Detect which cell encompasses the target text, then output its (X, Y) center coordinate. 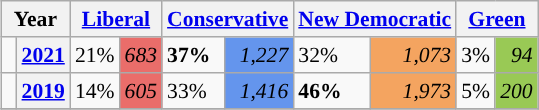
2019 (44, 91)
Year (36, 19)
21% (95, 55)
14% (95, 91)
1,227 (258, 55)
33% (193, 91)
605 (142, 91)
32% (332, 55)
94 (516, 55)
New Democratic (374, 19)
3% (476, 55)
Green (496, 19)
200 (516, 91)
37% (193, 55)
683 (142, 55)
1,073 (414, 55)
Conservative (228, 19)
2021 (44, 55)
46% (332, 91)
Liberal (116, 19)
1,416 (258, 91)
5% (476, 91)
1,973 (414, 91)
